Locate the cell with the specified text and output its (x, y) center coordinate. 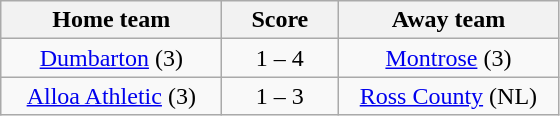
Away team (448, 20)
1 – 3 (280, 96)
Score (280, 20)
Ross County (NL) (448, 96)
1 – 4 (280, 58)
Montrose (3) (448, 58)
Home team (112, 20)
Dumbarton (3) (112, 58)
Alloa Athletic (3) (112, 96)
